Return the (X, Y) coordinate for the center point of the cell that contains the specified text.  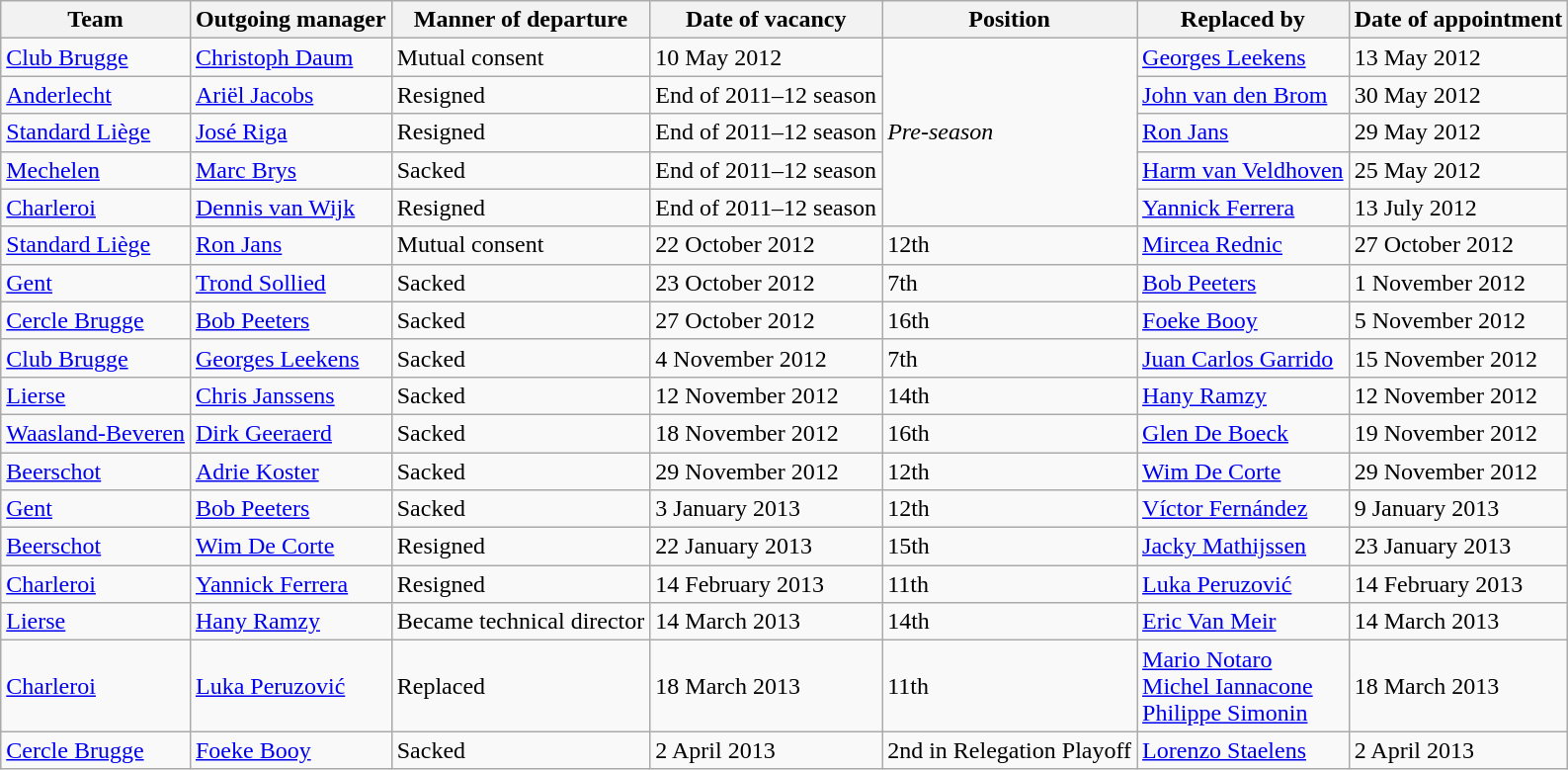
30 May 2012 (1458, 95)
Outgoing manager (290, 20)
Chris Janssens (290, 395)
Mechelen (96, 170)
Anderlecht (96, 95)
Mircea Rednic (1243, 245)
Ariël Jacobs (290, 95)
Waasland-Beveren (96, 433)
Dennis van Wijk (290, 208)
Date of vacancy (767, 20)
23 October 2012 (767, 283)
19 November 2012 (1458, 433)
Adrie Koster (290, 471)
Trond Sollied (290, 283)
Mario Notaro Michel Iannacone Philippe Simonin (1243, 686)
13 May 2012 (1458, 57)
13 July 2012 (1458, 208)
José Riga (290, 132)
22 January 2013 (767, 547)
15th (1010, 547)
John van den Brom (1243, 95)
5 November 2012 (1458, 320)
Juan Carlos Garrido (1243, 358)
Christoph Daum (290, 57)
15 November 2012 (1458, 358)
Became technical director (521, 622)
25 May 2012 (1458, 170)
3 January 2013 (767, 509)
22 October 2012 (767, 245)
Marc Brys (290, 170)
Jacky Mathijssen (1243, 547)
29 May 2012 (1458, 132)
Dirk Geeraerd (290, 433)
Position (1010, 20)
Replaced by (1243, 20)
10 May 2012 (767, 57)
Eric Van Meir (1243, 622)
Manner of departure (521, 20)
Harm van Veldhoven (1243, 170)
4 November 2012 (767, 358)
1 November 2012 (1458, 283)
Lorenzo Staelens (1243, 750)
Replaced (521, 686)
Pre-season (1010, 132)
23 January 2013 (1458, 547)
Date of appointment (1458, 20)
2nd in Relegation Playoff (1010, 750)
Glen De Boeck (1243, 433)
9 January 2013 (1458, 509)
Víctor Fernández (1243, 509)
18 November 2012 (767, 433)
Team (96, 20)
